For the text-containing cell, return its midpoint in (x, y) coordinate format. 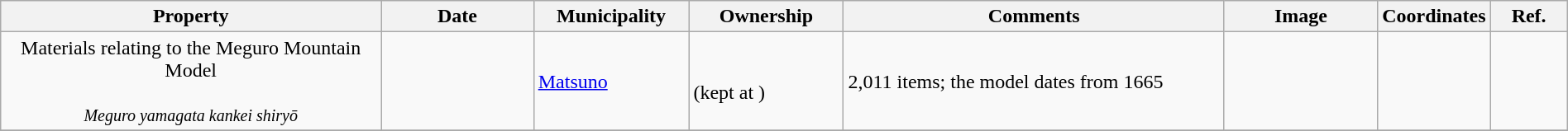
Property (191, 16)
Comments (1034, 16)
Matsuno (611, 81)
Ref. (1528, 16)
Ownership (766, 16)
(kept at ) (766, 81)
2,011 items; the model dates from 1665 (1034, 81)
Materials relating to the Meguro Mountain ModelMeguro yamagata kankei shiryō (191, 81)
Coordinates (1434, 16)
Municipality (611, 16)
Image (1300, 16)
Date (458, 16)
